From the cell containing the given text, extract its center point as (x, y) coordinate. 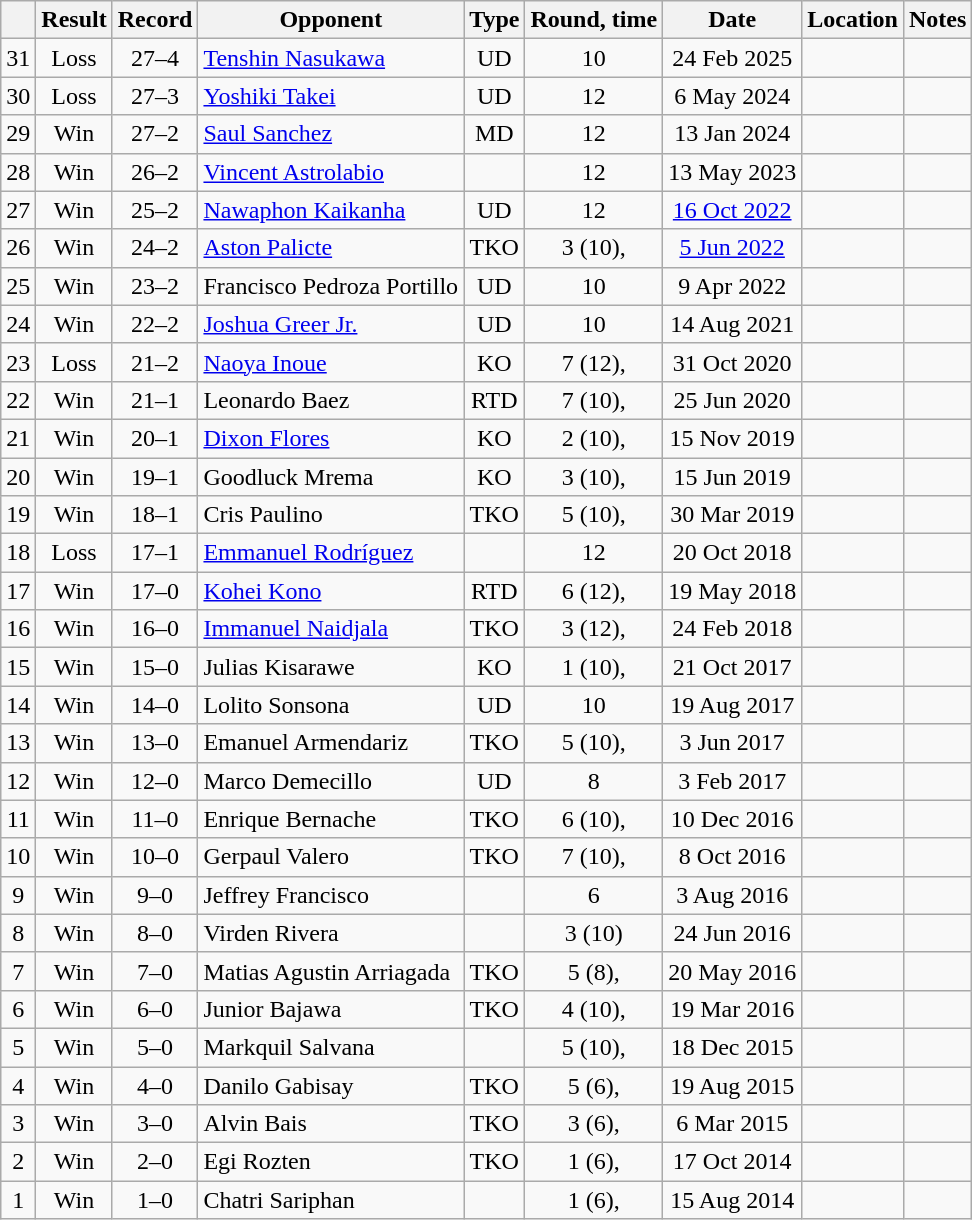
Matias Agustin Arriagada (331, 971)
5 (6), (594, 1085)
Enrique Bernache (331, 819)
6 (12), (594, 591)
14 (18, 705)
5 (18, 1047)
Record (155, 20)
24 Jun 2016 (732, 933)
Julias Kisarawe (331, 667)
Junior Bajawa (331, 1009)
31 (18, 58)
23–2 (155, 286)
10–0 (155, 857)
Dixon Flores (331, 438)
25 Jun 2020 (732, 400)
22 (18, 400)
21 (18, 438)
6 Mar 2015 (732, 1124)
2–0 (155, 1162)
Saul Sanchez (331, 134)
4 (10), (594, 1009)
Francisco Pedroza Portillo (331, 286)
Marco Demecillo (331, 781)
19 May 2018 (732, 591)
21–2 (155, 362)
9 Apr 2022 (732, 286)
4 (18, 1085)
14–0 (155, 705)
7 (12), (594, 362)
15–0 (155, 667)
12–0 (155, 781)
5 Jun 2022 (732, 248)
3 Jun 2017 (732, 743)
25 (18, 286)
17–1 (155, 553)
15 Aug 2014 (732, 1200)
Emanuel Armendariz (331, 743)
Leonardo Baez (331, 400)
19 Aug 2017 (732, 705)
Location (853, 20)
6 May 2024 (732, 96)
20 May 2016 (732, 971)
3 (6), (594, 1124)
16–0 (155, 629)
16 (18, 629)
11–0 (155, 819)
1 (10), (594, 667)
3 Feb 2017 (732, 781)
24 Feb 2025 (732, 58)
7–0 (155, 971)
20 Oct 2018 (732, 553)
17 (18, 591)
16 Oct 2022 (732, 210)
8 Oct 2016 (732, 857)
Emmanuel Rodríguez (331, 553)
13–0 (155, 743)
19 Aug 2015 (732, 1085)
21–1 (155, 400)
18 Dec 2015 (732, 1047)
28 (18, 172)
1 (18, 1200)
18–1 (155, 515)
20–1 (155, 438)
24 (18, 324)
13 Jan 2024 (732, 134)
Joshua Greer Jr. (331, 324)
18 (18, 553)
Opponent (331, 20)
Cris Paulino (331, 515)
Date (732, 20)
Notes (937, 20)
Virden Rivera (331, 933)
Alvin Bais (331, 1124)
9 (18, 895)
3–0 (155, 1124)
21 Oct 2017 (732, 667)
3 Aug 2016 (732, 895)
Nawaphon Kaikanha (331, 210)
15 Nov 2019 (732, 438)
30 (18, 96)
19–1 (155, 477)
19 Mar 2016 (732, 1009)
24–2 (155, 248)
17–0 (155, 591)
Kohei Kono (331, 591)
20 (18, 477)
8–0 (155, 933)
6–0 (155, 1009)
Result (74, 20)
5 (8), (594, 971)
Vincent Astrolabio (331, 172)
Yoshiki Takei (331, 96)
31 Oct 2020 (732, 362)
27–4 (155, 58)
13 May 2023 (732, 172)
Egi Rozten (331, 1162)
30 Mar 2019 (732, 515)
22–2 (155, 324)
Jeffrey Francisco (331, 895)
26–2 (155, 172)
6 (10), (594, 819)
5–0 (155, 1047)
13 (18, 743)
17 Oct 2014 (732, 1162)
Aston Palicte (331, 248)
29 (18, 134)
26 (18, 248)
9–0 (155, 895)
Lolito Sonsona (331, 705)
25–2 (155, 210)
15 Jun 2019 (732, 477)
27–2 (155, 134)
Immanuel Naidjala (331, 629)
Danilo Gabisay (331, 1085)
3 (18, 1124)
23 (18, 362)
4–0 (155, 1085)
10 Dec 2016 (732, 819)
Gerpaul Valero (331, 857)
Goodluck Mrema (331, 477)
3 (12), (594, 629)
Chatri Sariphan (331, 1200)
Round, time (594, 20)
2 (10), (594, 438)
1–0 (155, 1200)
Markquil Salvana (331, 1047)
Naoya Inoue (331, 362)
7 (18, 971)
27–3 (155, 96)
3 (10) (594, 933)
Type (494, 20)
19 (18, 515)
MD (494, 134)
2 (18, 1162)
11 (18, 819)
15 (18, 667)
Tenshin Nasukawa (331, 58)
27 (18, 210)
24 Feb 2018 (732, 629)
14 Aug 2021 (732, 324)
